Capture the cell that displays the provided text and extract its (x, y) central coordinate. 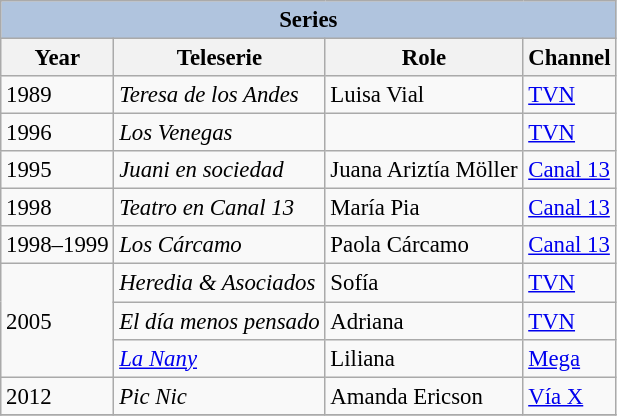
Vía X (570, 396)
Pic Nic (220, 396)
Year (58, 58)
Teatro en Canal 13 (220, 208)
María Pia (424, 208)
2005 (58, 320)
2012 (58, 396)
Amanda Ericson (424, 396)
Paola Cárcamo (424, 245)
La Nany (220, 358)
Mega (570, 358)
1995 (58, 170)
1998 (58, 208)
Juani en sociedad (220, 170)
Liliana (424, 358)
1998–1999 (58, 245)
El día menos pensado (220, 321)
1989 (58, 95)
Los Venegas (220, 133)
Series (308, 20)
Role (424, 58)
Los Cárcamo (220, 245)
Luisa Vial (424, 95)
Juana Ariztía Möller (424, 170)
Teresa de los Andes (220, 95)
Teleserie (220, 58)
1996 (58, 133)
Sofía (424, 283)
Heredia & Asociados (220, 283)
Adriana (424, 321)
Channel (570, 58)
